Scan for the cell matching the given text and deliver its (X, Y) coordinate at center. 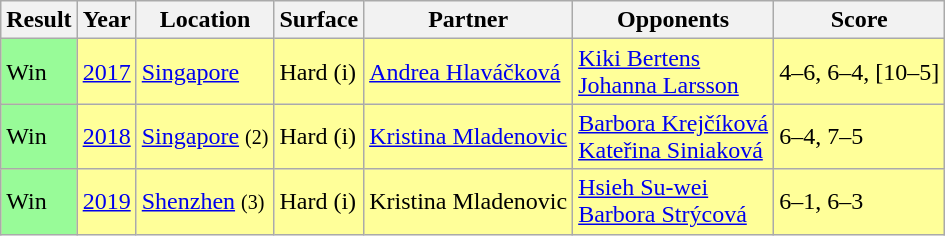
4–6, 6–4, [10–5] (860, 72)
6–4, 7–5 (860, 136)
Barbora Krejčíková Kateřina Siniaková (674, 136)
2019 (106, 202)
2018 (106, 136)
Opponents (674, 20)
Singapore (2) (205, 136)
Singapore (205, 72)
Kiki Bertens Johanna Larsson (674, 72)
Andrea Hlaváčková (468, 72)
6–1, 6–3 (860, 202)
Year (106, 20)
Surface (319, 20)
Score (860, 20)
Location (205, 20)
Result (39, 20)
Hsieh Su-wei Barbora Strýcová (674, 202)
Shenzhen (3) (205, 202)
2017 (106, 72)
Partner (468, 20)
